Determine the [x, y] coordinate at the center of the cell enclosing the given text.  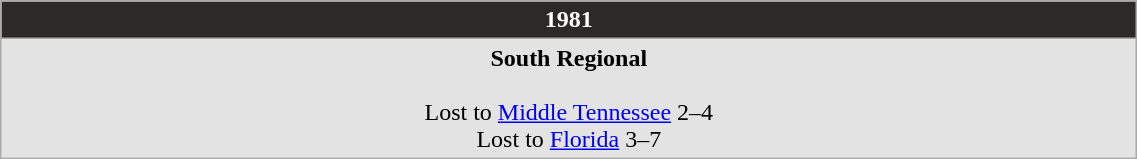
1981 [569, 20]
South RegionalLost to Middle Tennessee 2–4 Lost to Florida 3–7 [569, 98]
